Output the (X, Y) coordinate of the center of the cell containing the given text.  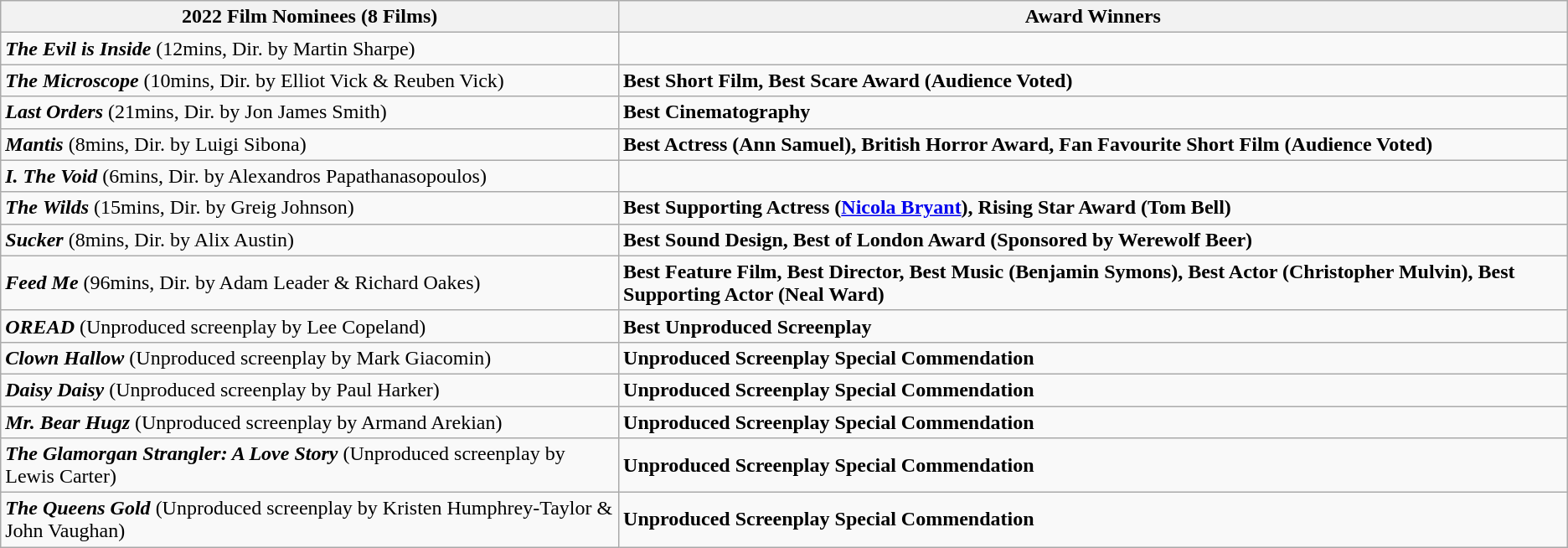
OREAD (Unproduced screenplay by Lee Copeland) (310, 326)
The Evil is Inside (12mins, Dir. by Martin Sharpe) (310, 49)
Best Short Film, Best Scare Award (Audience Voted) (1094, 80)
Best Sound Design, Best of London Award (Sponsored by Werewolf Beer) (1094, 240)
Daisy Daisy (Unproduced screenplay by Paul Harker) (310, 390)
Best Actress (Ann Samuel), British Horror Award, Fan Favourite Short Film (Audience Voted) (1094, 144)
Mantis (8mins, Dir. by Luigi Sibona) (310, 144)
2022 Film Nominees (8 Films) (310, 17)
Best Cinematography (1094, 112)
Best Unproduced Screenplay (1094, 326)
Last Orders (21mins, Dir. by Jon James Smith) (310, 112)
Clown Hallow (Unproduced screenplay by Mark Giacomin) (310, 358)
The Glamorgan Strangler: A Love Story (Unproduced screenplay by Lewis Carter) (310, 466)
Feed Me (96mins, Dir. by Adam Leader & Richard Oakes) (310, 283)
Sucker (8mins, Dir. by Alix Austin) (310, 240)
Mr. Bear Hugz (Unproduced screenplay by Armand Arekian) (310, 421)
The Wilds (15mins, Dir. by Greig Johnson) (310, 208)
I. The Void (6mins, Dir. by Alexandros Papathanasopoulos) (310, 176)
Best Feature Film, Best Director, Best Music (Benjamin Symons), Best Actor (Christopher Mulvin), Best Supporting Actor (Neal Ward) (1094, 283)
Award Winners (1094, 17)
The Queens Gold (Unproduced screenplay by Kristen Humphrey-Taylor & John Vaughan) (310, 520)
Best Supporting Actress (Nicola Bryant), Rising Star Award (Tom Bell) (1094, 208)
The Microscope (10mins, Dir. by Elliot Vick & Reuben Vick) (310, 80)
